For the text-containing cell, return its midpoint in (x, y) coordinate format. 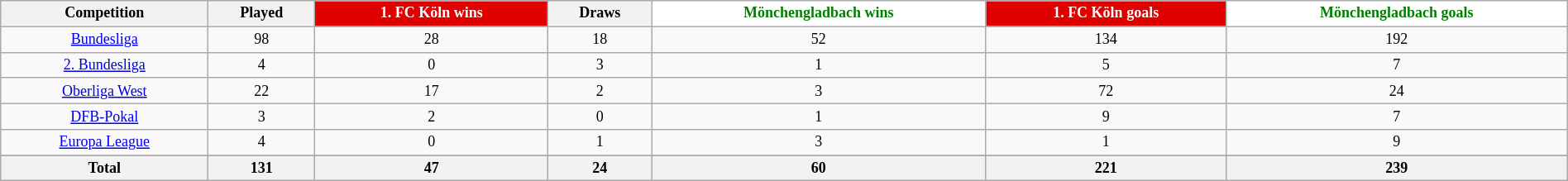
Europa League (104, 142)
Bundesliga (104, 40)
72 (1107, 91)
Oberliga West (104, 91)
Competition (104, 13)
DFB-Pokal (104, 116)
2. Bundesliga (104, 64)
18 (600, 40)
Draws (600, 13)
Total (104, 169)
134 (1107, 40)
22 (261, 91)
192 (1396, 40)
1. FC Köln goals (1107, 13)
1. FC Köln wins (432, 13)
Mönchengladbach goals (1396, 13)
28 (432, 40)
17 (432, 91)
47 (432, 169)
5 (1107, 64)
60 (819, 169)
221 (1107, 169)
131 (261, 169)
239 (1396, 169)
Mönchengladbach wins (819, 13)
52 (819, 40)
98 (261, 40)
Played (261, 13)
